From the cell containing the given text, extract its center point as [X, Y] coordinate. 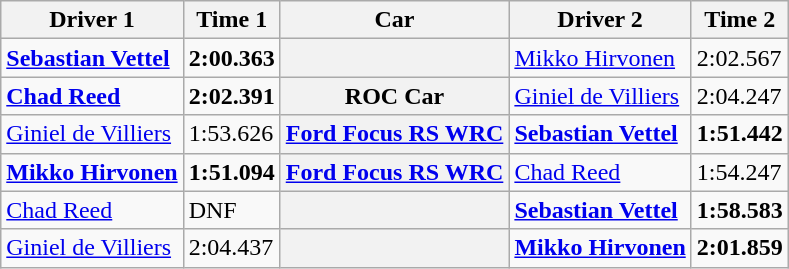
1:51.442 [740, 134]
Time 2 [740, 20]
DNF [232, 210]
1:54.247 [740, 172]
2:01.859 [740, 248]
2:02.391 [232, 96]
Car [394, 20]
Driver 1 [92, 20]
2:04.437 [232, 248]
1:58.583 [740, 210]
2:04.247 [740, 96]
Time 1 [232, 20]
1:53.626 [232, 134]
2:00.363 [232, 58]
2:02.567 [740, 58]
Driver 2 [600, 20]
1:51.094 [232, 172]
ROC Car [394, 96]
